Find where the given text appears and provide that cell's center as [X, Y] coordinate. 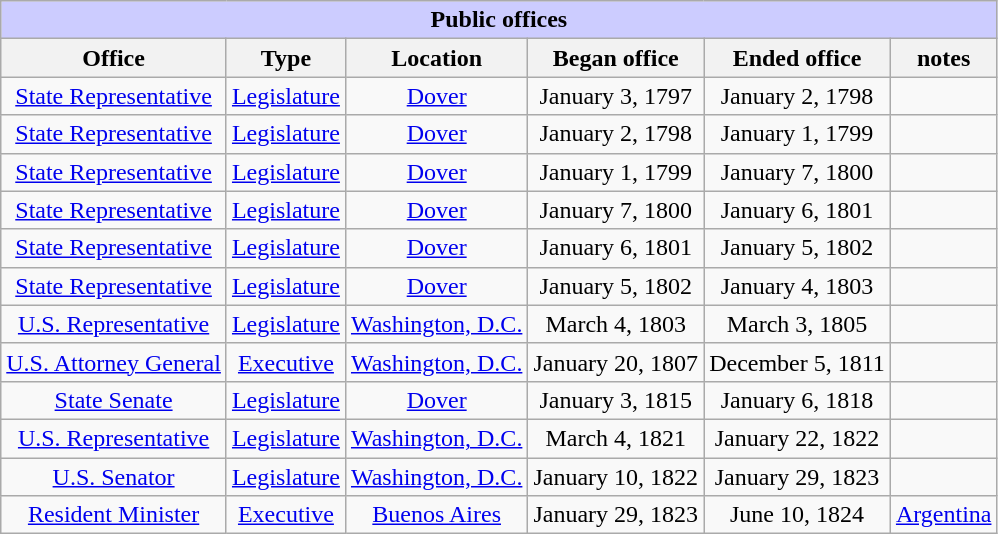
State Senate [114, 400]
March 4, 1803 [616, 324]
U.S. Attorney General [114, 362]
January 6, 1818 [798, 400]
January 20, 1807 [616, 362]
January 22, 1822 [798, 438]
U.S. Senator [114, 477]
Location [436, 58]
March 3, 1805 [798, 324]
Public offices [499, 20]
March 4, 1821 [616, 438]
Type [286, 58]
January 3, 1815 [616, 400]
Argentina [944, 515]
Office [114, 58]
notes [944, 58]
January 4, 1803 [798, 286]
Began office [616, 58]
December 5, 1811 [798, 362]
Resident Minister [114, 515]
June 10, 1824 [798, 515]
Ended office [798, 58]
January 10, 1822 [616, 477]
January 3, 1797 [616, 96]
Buenos Aires [436, 515]
